Detect which cell encompasses the target text, then output its [x, y] center coordinate. 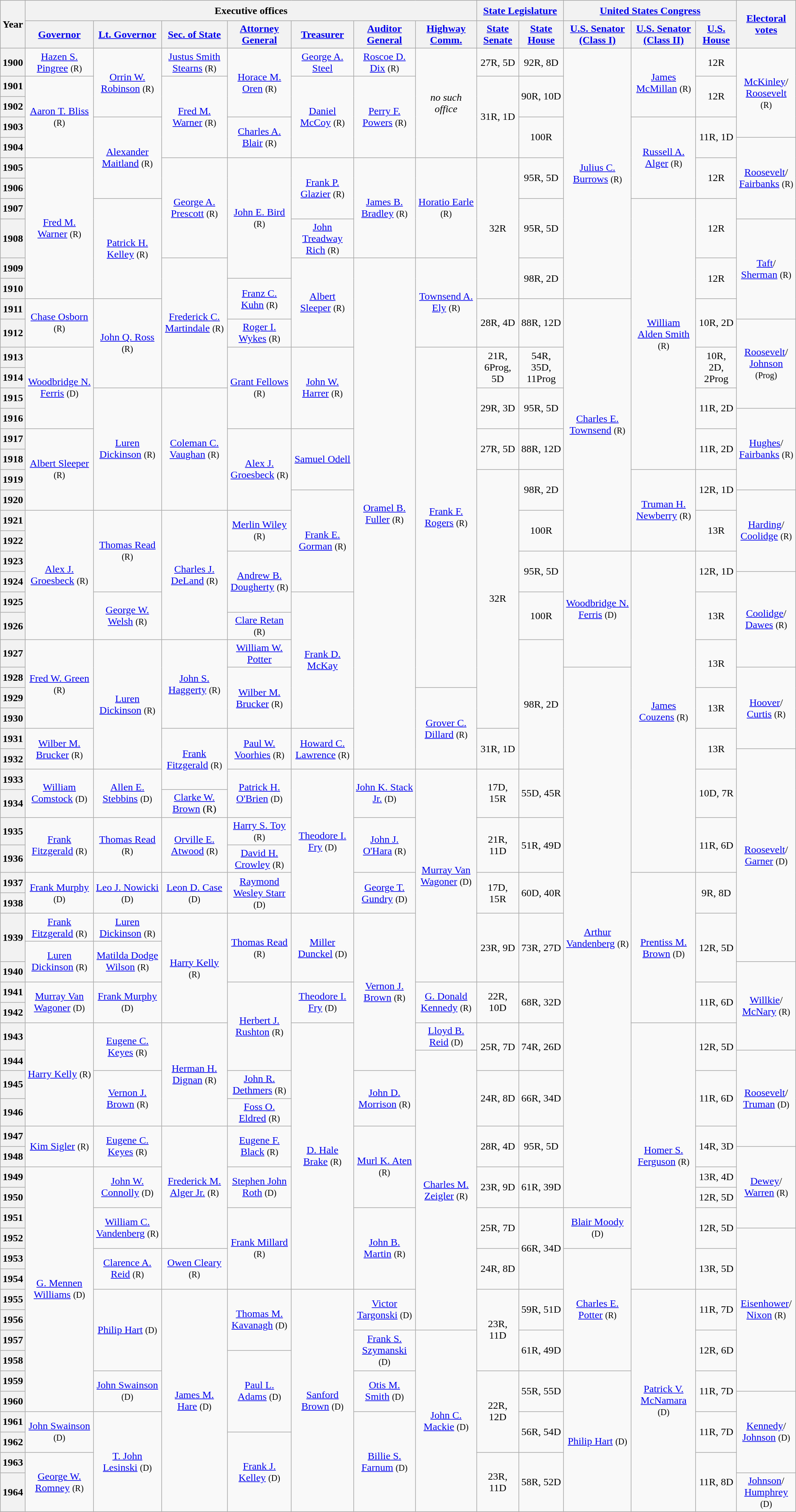
1911 [13, 309]
10R, 2D [716, 323]
1919 [13, 479]
1941 [13, 992]
John J. O'Hara (R) [384, 845]
29R, 3D [497, 408]
William Comstock (D) [60, 793]
Townsend A. Ely (R) [446, 303]
Roosevelt/Truman (D) [766, 1098]
1939 [13, 937]
Raymond Wesley Starr (D) [259, 893]
Harry S. Toy (R) [259, 831]
John W. Connolly (D) [127, 1187]
14R, 3D [716, 1147]
Charles M. Zeigler (R) [446, 1190]
Lloyd B. Reid (D) [446, 1036]
54R, 35D, 11Prog [541, 367]
1907 [13, 209]
Perry F. Powers (R) [384, 117]
D. Hale Brake (R) [322, 1156]
1955 [13, 1300]
John C. Mackie (D) [446, 1421]
Roosevelt/Fairbanks (R) [766, 178]
Samuel Odell [322, 459]
Herbert J. Rushton (R) [259, 1026]
Truman H. Newberry (R) [664, 510]
1950 [13, 1198]
Highway Comm. [446, 35]
1951 [13, 1218]
Frank Millard (R) [259, 1249]
Charles A. Blair (R) [259, 137]
1906 [13, 188]
James M. Hare (D) [195, 1401]
Patrick V. McNamara (D) [664, 1401]
State Senate [497, 35]
1947 [13, 1136]
Paul W. Voorhies (R) [259, 749]
74R, 26D [541, 1046]
Miller Dunckel (D) [322, 948]
1946 [13, 1112]
William Alden Smith (R) [664, 334]
1960 [13, 1402]
1943 [13, 1036]
1920 [13, 500]
Hazen S. Pingree (R) [60, 62]
1938 [13, 903]
Executive offices [251, 11]
55D, 45R [541, 793]
92R, 8D [541, 62]
Coolidge/Dawes (R) [766, 619]
Paul L. Adams (D) [259, 1391]
1926 [13, 626]
Otis M. Smith (D) [384, 1391]
1936 [13, 858]
John Q. Ross (R) [127, 343]
Roosevelt/Garner (D) [766, 855]
1923 [13, 561]
1902 [13, 107]
68R, 32D [541, 1002]
1963 [13, 1463]
Auditor General [384, 35]
Horace M. Oren (R) [259, 82]
Daniel McCoy (R) [322, 117]
Johnson/Humphrey (D) [766, 1492]
55R, 55D [541, 1391]
1917 [13, 439]
1927 [13, 654]
Herman H. Dignan (R) [195, 1074]
Howard C. Lawrence (R) [322, 749]
Year [13, 25]
1931 [13, 739]
13R, 4D [716, 1177]
John B. Martin (R) [384, 1249]
1901 [13, 86]
56R, 54D [541, 1432]
Coleman C. Vaughan (R) [195, 449]
1949 [13, 1177]
John W. Harrer (R) [322, 388]
Arthur Vandenberg (R) [597, 937]
Andrew B. Dougherty (R) [259, 581]
61R, 39D [541, 1187]
Clarke W. Brown (R) [195, 803]
11R, 8D [716, 1482]
Frederick M. Alger Jr. (R) [195, 1187]
1956 [13, 1320]
1921 [13, 520]
John Treadway Rich (R) [322, 238]
1957 [13, 1340]
1900 [13, 62]
Clare Retan (R) [259, 626]
Foss O. Eldred (R) [259, 1112]
13R, 5D [716, 1269]
John R. Dethmers (R) [259, 1084]
U.S. Senator(Class I) [597, 35]
Attorney General [259, 35]
Lt. Governor [127, 35]
State Legislature [520, 11]
90R, 10D [541, 96]
1918 [13, 459]
Leo J. Nowicki (D) [127, 893]
Taft/Sherman (R) [766, 269]
George A. Prescott (R) [195, 208]
22R, 12D [497, 1412]
Orrin W. Robinson (R) [127, 82]
Allen E. Stebbins (D) [127, 793]
Roscoe D. Dix (R) [384, 62]
1916 [13, 418]
1962 [13, 1442]
1959 [13, 1381]
1952 [13, 1238]
1958 [13, 1361]
1922 [13, 541]
Governor [60, 35]
Frederick C. Martindale (R) [195, 323]
Kim Sigler (R) [60, 1147]
1910 [13, 289]
Patrick H. Kelley (R) [127, 249]
Russell A. Alger (R) [664, 158]
Grant Fellows (R) [259, 388]
1908 [13, 238]
1934 [13, 803]
McKinley/Roosevelt (R) [766, 93]
Homer S. Ferguson (R) [664, 1156]
State House [541, 35]
1932 [13, 759]
William C. Vandenberg (R) [127, 1228]
Merlin Wiley (R) [259, 530]
1961 [13, 1422]
Chase Osborn (R) [60, 323]
James McMillan (R) [664, 82]
U.S. Senator(Class II) [664, 35]
no such office [446, 103]
73R, 27D [541, 948]
61R, 49D [541, 1351]
Electoral votes [766, 25]
1925 [13, 602]
Charles E. Townsend (R) [597, 425]
Murl K. Aten (R) [384, 1167]
1909 [13, 268]
1928 [13, 677]
1903 [13, 127]
G. Donald Kennedy (R) [446, 1002]
Charles E. Potter (R) [597, 1310]
1954 [13, 1279]
59R, 51D [541, 1310]
Fred W. Green (R) [60, 684]
Hughes/Fairbanks (R) [766, 449]
51R, 49D [541, 845]
Treasurer [322, 35]
Billie S. Farnum (D) [384, 1462]
John K. Stack Jr. (D) [384, 793]
1945 [13, 1084]
David H. Crowley (R) [259, 858]
Grover C. Dillard (R) [446, 728]
Eugene F. Black (R) [259, 1147]
1914 [13, 377]
Harding/Coolidge (R) [766, 530]
United States Congress [650, 11]
Prentiss M. Brown (D) [664, 948]
1915 [13, 398]
Frank F. Rogers (R) [446, 517]
Alexander Maitland (R) [127, 158]
12R, 6D [716, 1351]
1913 [13, 357]
1912 [13, 333]
Thomas M. Kavanagh (D) [259, 1320]
Victor Targonski (D) [384, 1310]
John D. Morrison (R) [384, 1098]
22R, 10D [497, 1002]
1953 [13, 1259]
Julius C. Burrows (R) [597, 173]
T. John Lesinski (D) [127, 1462]
Leon D. Case (D) [195, 893]
Sanford Brown (D) [322, 1401]
1948 [13, 1157]
Dewey/Warren (R) [766, 1187]
1924 [13, 581]
Patrick H. O'Brien (D) [259, 793]
1935 [13, 831]
10R, 2D, 2Prog [716, 367]
James Couzens (R) [664, 711]
George T. Gundry (D) [384, 893]
Justus Smith Stearns (R) [195, 62]
21R, 6Prog, 5D [497, 367]
1942 [13, 1012]
George W. Welsh (R) [127, 615]
60D, 40R [541, 893]
1929 [13, 698]
Frank S. Szymanski (D) [384, 1351]
Franz C. Kuhn (R) [259, 299]
G. Mennen Williams (D) [60, 1289]
Eisenhower/Nixon (R) [766, 1310]
Sec. of State [195, 35]
21R, 11D [497, 845]
58R, 52D [541, 1482]
Hoover/Curtis (R) [766, 708]
William W. Potter [259, 654]
1933 [13, 779]
George W. Romney (R) [60, 1482]
1930 [13, 718]
Charles J. DeLand (R) [195, 575]
Clarence A. Reid (R) [127, 1269]
Frank D. McKay [322, 660]
1937 [13, 883]
Frank E. Gorman (R) [322, 541]
George A. Steel [322, 62]
John S. Haggerty (R) [195, 684]
Oramel B. Fuller (R) [384, 513]
Frank J. Kelley (D) [259, 1472]
Frank P. Glazier (R) [322, 188]
11R, 1D [716, 137]
James B. Bradley (R) [384, 208]
1905 [13, 168]
Orville E. Atwood (R) [195, 845]
Owen Cleary (R) [195, 1269]
John E. Bird (R) [259, 218]
9R, 8D [716, 893]
Matilda Dodge Wilson (R) [127, 961]
Roosevelt/Johnson (Prog) [766, 364]
U.S. House [716, 35]
1944 [13, 1060]
Aaron T. Bliss (R) [60, 117]
1940 [13, 971]
Horatio Earle (R) [446, 208]
Blair Moody (D) [597, 1228]
Stephen John Roth (D) [259, 1187]
Kennedy/Johnson (D) [766, 1432]
1904 [13, 147]
Willkie/McNary (R) [766, 1005]
Roger I. Wykes (R) [259, 333]
10D, 7R [716, 793]
1964 [13, 1492]
